Extract the (x, y) coordinate from the center of the cell holding the provided text.  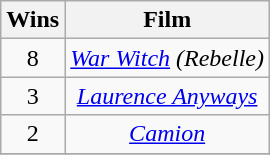
Film (168, 20)
2 (33, 134)
War Witch (Rebelle) (168, 58)
Camion (168, 134)
Wins (33, 20)
Laurence Anyways (168, 96)
8 (33, 58)
3 (33, 96)
